Return [x, y] of the center of cell containing provided text 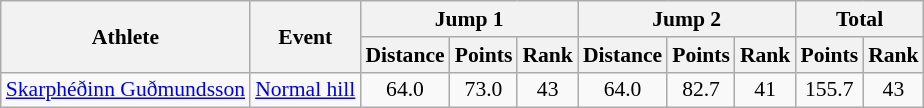
Normal hill [305, 90]
Athlete [126, 36]
41 [766, 90]
Total [859, 19]
82.7 [701, 90]
Skarphéðinn Guðmundsson [126, 90]
Jump 2 [687, 19]
73.0 [484, 90]
Jump 1 [469, 19]
Event [305, 36]
155.7 [829, 90]
